Pinpoint the cell where the given text exists, returning its (X, Y) midpoint coordinate. 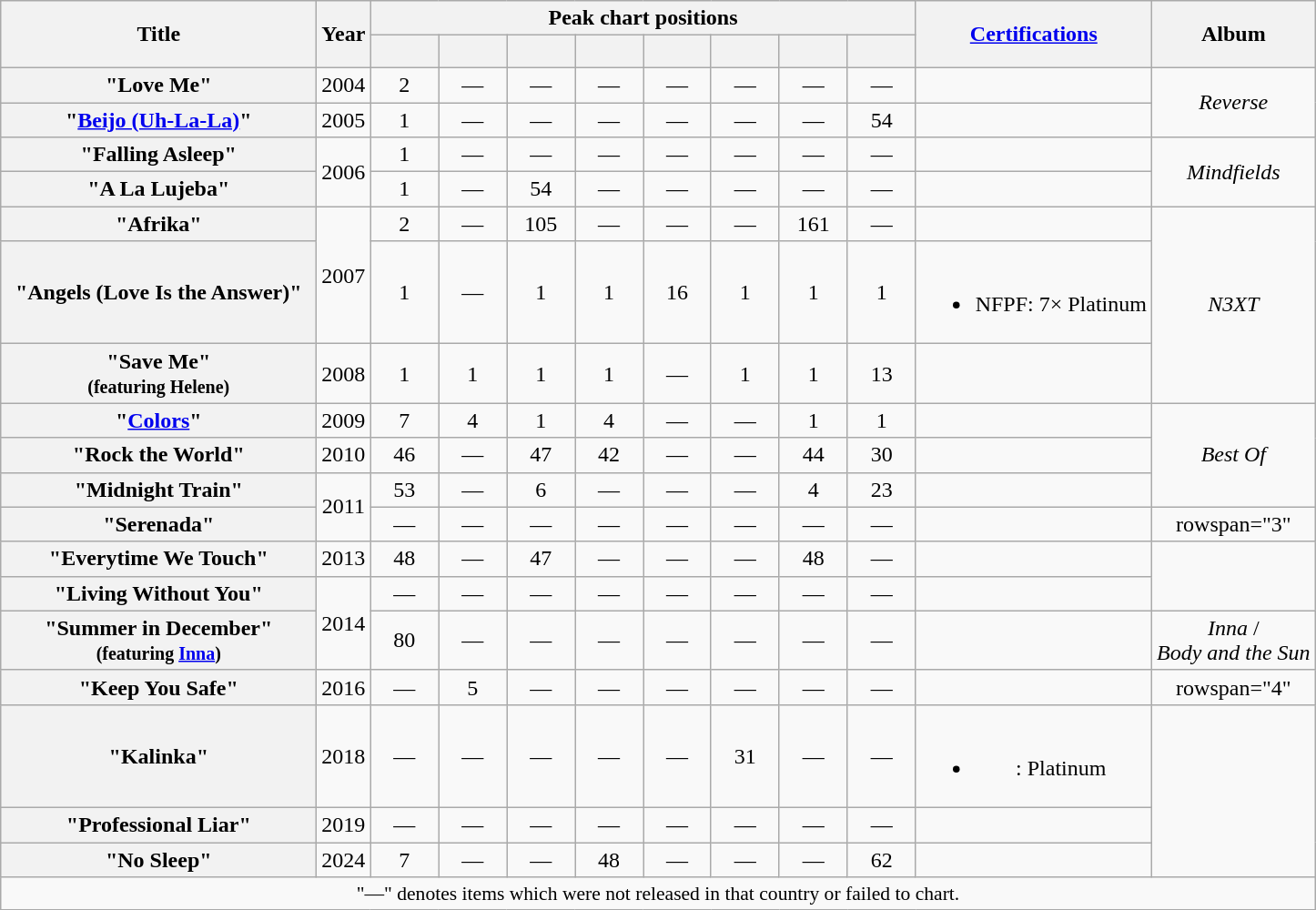
2018 (344, 755)
2007 (344, 275)
2010 (344, 455)
"Professional Liar" (158, 824)
Mindfields (1233, 172)
2014 (344, 622)
"Serenada" (158, 524)
31 (744, 755)
2008 (344, 373)
"Keep You Safe" (158, 687)
rowspan="4" (1233, 687)
62 (881, 860)
2016 (344, 687)
"Living Without You" (158, 593)
2019 (344, 824)
"Summer in December"(featuring Inna) (158, 641)
"Beijo (Uh-La-La)" (158, 119)
Inna /Body and the Sun (1233, 641)
6 (541, 490)
2009 (344, 420)
"—" denotes items which were not released in that country or failed to chart. (658, 894)
"Afrika" (158, 224)
"Love Me" (158, 85)
"Falling Asleep" (158, 155)
30 (881, 455)
"Сolors" (158, 420)
"No Sleep" (158, 860)
Peak chart positions (643, 18)
46 (404, 455)
2024 (344, 860)
16 (677, 293)
2004 (344, 85)
NFPF: 7× Platinum (1034, 293)
23 (881, 490)
Album (1233, 35)
Year (344, 35)
2013 (344, 559)
rowspan="3" (1233, 524)
: Platinum (1034, 755)
"A La Lujeba" (158, 189)
2011 (344, 507)
2006 (344, 172)
Certifications (1034, 35)
161 (814, 224)
"Save Me"(featuring Helene) (158, 373)
Best Of (1233, 455)
"Kalinka" (158, 755)
"Angels (Love Is the Answer)" (158, 293)
"Everytime We Touch" (158, 559)
44 (814, 455)
13 (881, 373)
Reverse (1233, 102)
Title (158, 35)
105 (541, 224)
"Midnight Train" (158, 490)
"Rock the World" (158, 455)
80 (404, 641)
2005 (344, 119)
42 (610, 455)
5 (473, 687)
53 (404, 490)
N3XT (1233, 305)
